Output the [x, y] coordinate of the center of the cell containing the given text.  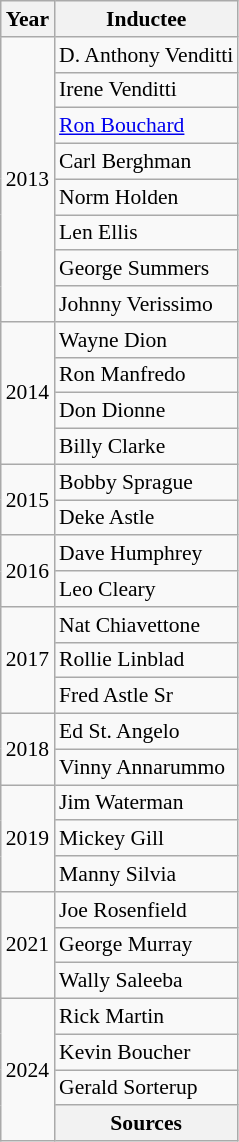
Wally Saleeba [146, 981]
Ron Bouchard [146, 126]
Rick Martin [146, 1017]
Don Dionne [146, 411]
Len Ellis [146, 233]
D. Anthony Venditti [146, 55]
2021 [28, 946]
Manny Silvia [146, 874]
Nat Chiavettone [146, 625]
2013 [28, 180]
Dave Humphrey [146, 554]
Leo Cleary [146, 589]
2024 [28, 1070]
Mickey Gill [146, 839]
2017 [28, 660]
Vinny Annarummo [146, 767]
Rollie Linblad [146, 660]
George Summers [146, 269]
Jim Waterman [146, 803]
2018 [28, 750]
George Murray [146, 945]
Kevin Boucher [146, 1052]
Johnny Verissimo [146, 304]
Ron Manfredo [146, 375]
2016 [28, 572]
Carl Berghman [146, 162]
Inductee [146, 19]
2014 [28, 393]
Joe Rosenfield [146, 910]
Wayne Dion [146, 340]
Bobby Sprague [146, 482]
Gerald Sorterup [146, 1088]
2015 [28, 500]
Ed St. Angelo [146, 732]
Sources [146, 1124]
2019 [28, 838]
Irene Venditti [146, 90]
Billy Clarke [146, 447]
Year [28, 19]
Deke Astle [146, 518]
Fred Astle Sr [146, 696]
Norm Holden [146, 197]
